Pinpoint the cell where the given text exists, returning its [X, Y] midpoint coordinate. 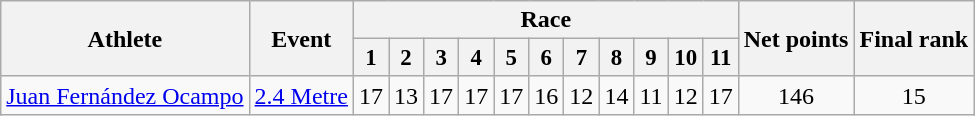
3 [442, 58]
2.4 Metre [301, 95]
Event [301, 39]
13 [406, 95]
15 [914, 95]
8 [616, 58]
Net points [796, 39]
10 [686, 58]
4 [476, 58]
5 [512, 58]
Final rank [914, 39]
1 [370, 58]
9 [651, 58]
146 [796, 95]
6 [546, 58]
14 [616, 95]
Race [546, 20]
7 [582, 58]
2 [406, 58]
Juan Fernández Ocampo [125, 95]
16 [546, 95]
Athlete [125, 39]
